Return the [x, y] coordinate for the center point of the cell that contains the specified text.  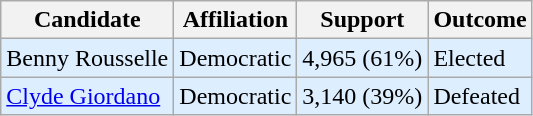
Candidate [88, 20]
Elected [480, 58]
4,965 (61%) [362, 58]
Defeated [480, 96]
Outcome [480, 20]
3,140 (39%) [362, 96]
Benny Rousselle [88, 58]
Clyde Giordano [88, 96]
Affiliation [236, 20]
Support [362, 20]
